Return the [X, Y] coordinate for the center point of the cell that contains the specified text.  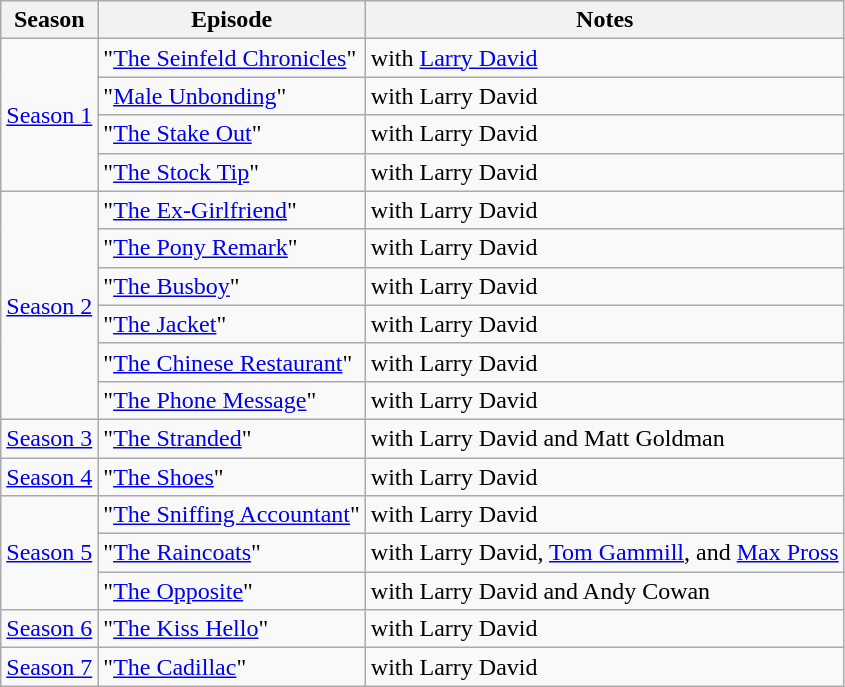
"The Stranded" [232, 438]
Season 7 [50, 667]
Season [50, 20]
"The Jacket" [232, 324]
"The Shoes" [232, 477]
Season 6 [50, 629]
Season 4 [50, 477]
Season 1 [50, 115]
"The Busboy" [232, 286]
with Larry David and Andy Cowan [604, 591]
Season 5 [50, 553]
"The Stake Out" [232, 134]
"The Pony Remark" [232, 248]
Season 3 [50, 438]
"The Kiss Hello" [232, 629]
"The Ex-Girlfriend" [232, 210]
Season 2 [50, 305]
"The Chinese Restaurant" [232, 362]
with Larry David and Matt Goldman [604, 438]
"The Raincoats" [232, 553]
with Larry David, Tom Gammill, and Max Pross [604, 553]
"The Seinfeld Chronicles" [232, 58]
"The Opposite" [232, 591]
Notes [604, 20]
"The Phone Message" [232, 400]
"Male Unbonding" [232, 96]
"The Stock Tip" [232, 172]
Episode [232, 20]
"The Cadillac" [232, 667]
"The Sniffing Accountant" [232, 515]
